Pinpoint the cell where the given text exists, returning its [x, y] midpoint coordinate. 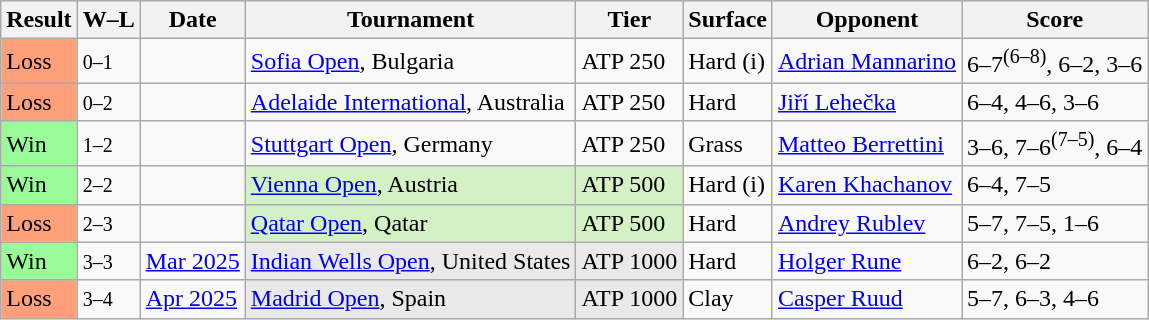
Vienna Open, Austria [410, 185]
2–2 [108, 185]
1–2 [108, 144]
Clay [728, 299]
Date [192, 20]
5–7, 7–5, 1–6 [1055, 223]
Qatar Open, Qatar [410, 223]
Grass [728, 144]
3–6, 7–6(7–5), 6–4 [1055, 144]
Matteo Berrettini [866, 144]
Opponent [866, 20]
Tournament [410, 20]
Adrian Mannarino [866, 62]
3–4 [108, 299]
3–3 [108, 261]
Andrey Rublev [866, 223]
Apr 2025 [192, 299]
6–4, 4–6, 3–6 [1055, 102]
Score [1055, 20]
Surface [728, 20]
6–2, 6–2 [1055, 261]
W–L [108, 20]
Tier [630, 20]
2–3 [108, 223]
6–4, 7–5 [1055, 185]
5–7, 6–3, 4–6 [1055, 299]
Indian Wells Open, United States [410, 261]
Adelaide International, Australia [410, 102]
Result [39, 20]
0–1 [108, 62]
Casper Ruud [866, 299]
Holger Rune [866, 261]
Stuttgart Open, Germany [410, 144]
Sofia Open, Bulgaria [410, 62]
0–2 [108, 102]
Madrid Open, Spain [410, 299]
Karen Khachanov [866, 185]
6–7(6–8), 6–2, 3–6 [1055, 62]
Jiří Lehečka [866, 102]
Mar 2025 [192, 261]
